Find where the given text appears and provide that cell's center as [x, y] coordinate. 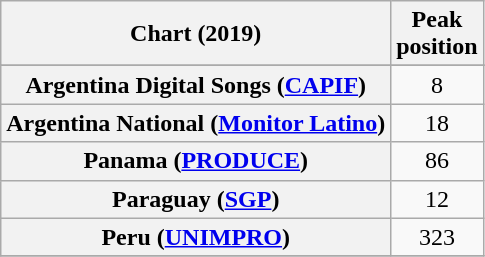
Argentina National (Monitor Latino) [196, 123]
Panama (PRODUCE) [196, 161]
8 [437, 85]
86 [437, 161]
18 [437, 123]
Paraguay (SGP) [196, 199]
Argentina Digital Songs (CAPIF) [196, 85]
Chart (2019) [196, 34]
Peakposition [437, 34]
12 [437, 199]
323 [437, 237]
Peru (UNIMPRO) [196, 237]
